Pinpoint the cell where the given text exists, returning its (x, y) midpoint coordinate. 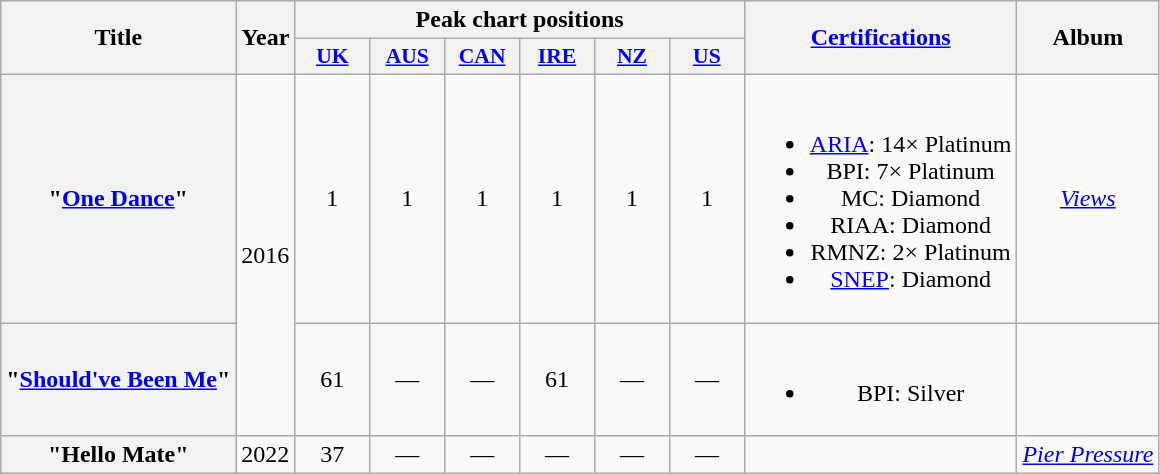
Pier Pressure (1088, 455)
"One Dance" (118, 198)
US (706, 57)
IRE (558, 57)
NZ (632, 57)
Title (118, 38)
2016 (266, 254)
Views (1088, 198)
AUS (408, 57)
"Should've Been Me" (118, 378)
37 (332, 455)
Certifications (880, 38)
Album (1088, 38)
CAN (482, 57)
UK (332, 57)
BPI: Silver (880, 378)
Peak chart positions (520, 20)
2022 (266, 455)
Year (266, 38)
ARIA: 14× PlatinumBPI: 7× PlatinumMC: DiamondRIAA: DiamondRMNZ: 2× PlatinumSNEP: Diamond (880, 198)
"Hello Mate" (118, 455)
